Detect which cell encompasses the target text, then output its [x, y] center coordinate. 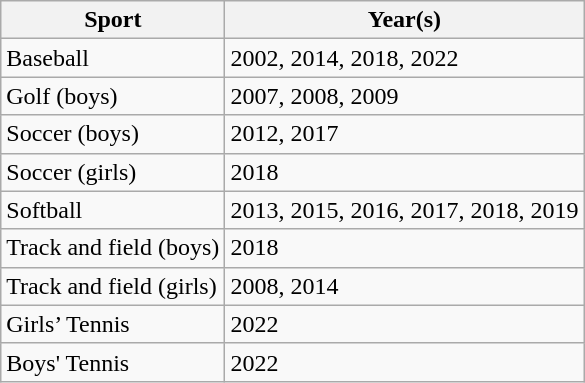
2002, 2014, 2018, 2022 [404, 58]
Track and field (girls) [113, 286]
Year(s) [404, 20]
Soccer (boys) [113, 134]
Track and field (boys) [113, 248]
Soccer (girls) [113, 172]
Boys' Tennis [113, 362]
2012, 2017 [404, 134]
2008, 2014 [404, 286]
2007, 2008, 2009 [404, 96]
Softball [113, 210]
Sport [113, 20]
Baseball [113, 58]
Girls’ Tennis [113, 324]
Golf (boys) [113, 96]
2013, 2015, 2016, 2017, 2018, 2019 [404, 210]
